Identify which cell holds the provided text, then report its [X, Y] central coordinate. 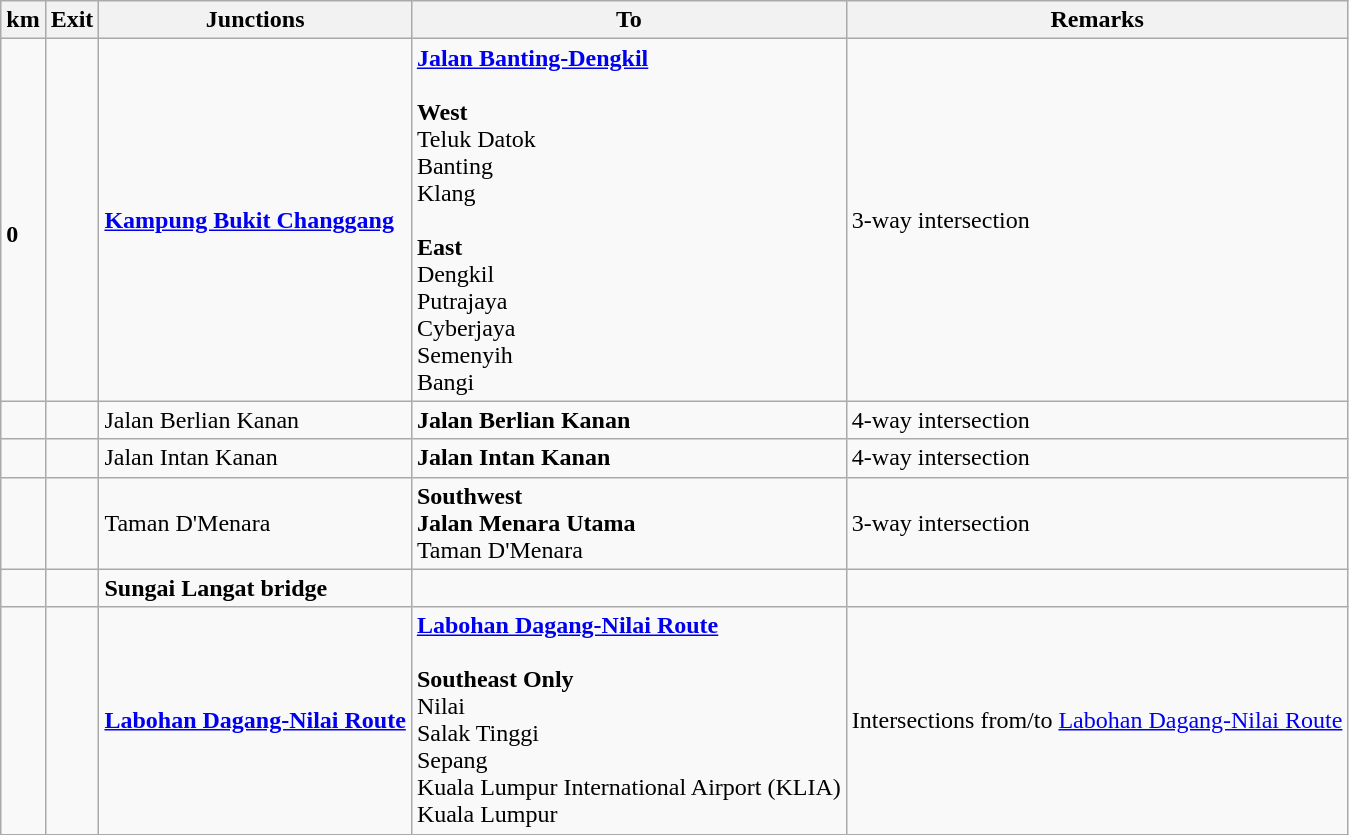
0 [23, 220]
Sungai Langat bridge [255, 588]
Labohan Dagang-Nilai RouteSoutheast Only Nilai Salak Tinggi Sepang Kuala Lumpur International Airport (KLIA) Kuala Lumpur [628, 720]
Labohan Dagang-Nilai Route [255, 720]
Jalan Banting-DengkilWest Teluk Datok Banting KlangEast Dengkil Putrajaya Cyberjaya Semenyih Bangi [628, 220]
Exit [72, 20]
To [628, 20]
Taman D'Menara [255, 523]
km [23, 20]
SouthwestJalan Menara UtamaTaman D'Menara [628, 523]
Kampung Bukit Changgang [255, 220]
Remarks [1097, 20]
Junctions [255, 20]
Intersections from/to Labohan Dagang-Nilai Route [1097, 720]
